Extract the (x, y) coordinate from the center of the cell holding the provided text.  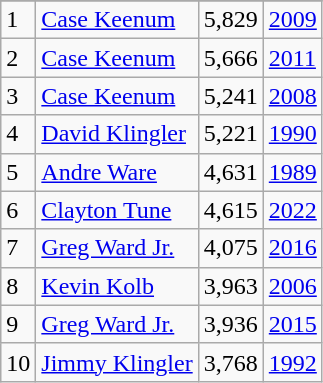
4 (18, 134)
1 (18, 20)
5 (18, 172)
2008 (292, 96)
2009 (292, 20)
5,241 (230, 96)
4,075 (230, 248)
8 (18, 286)
2 (18, 58)
2011 (292, 58)
1990 (292, 134)
Jimmy Klingler (117, 362)
3,936 (230, 324)
7 (18, 248)
David Klingler (117, 134)
3 (18, 96)
9 (18, 324)
5,666 (230, 58)
5,829 (230, 20)
Clayton Tune (117, 210)
6 (18, 210)
2016 (292, 248)
3,768 (230, 362)
4,631 (230, 172)
Andre Ware (117, 172)
2015 (292, 324)
4,615 (230, 210)
10 (18, 362)
5,221 (230, 134)
Kevin Kolb (117, 286)
2006 (292, 286)
2022 (292, 210)
3,963 (230, 286)
1989 (292, 172)
1992 (292, 362)
